Capture the cell that displays the provided text and extract its [x, y] central coordinate. 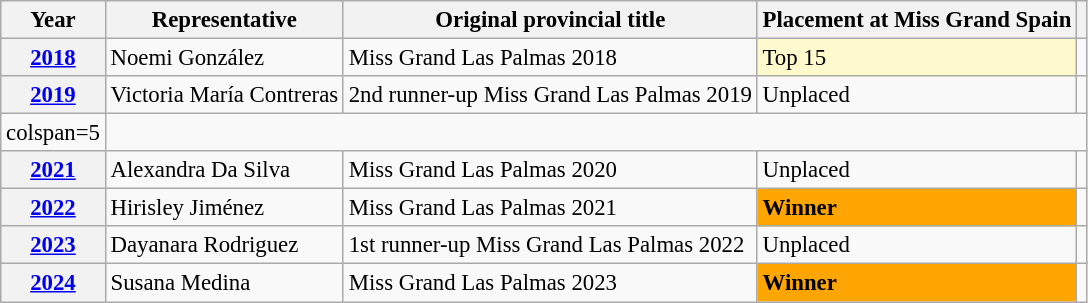
Alexandra Da Silva [224, 170]
Noemi González [224, 58]
2021 [53, 170]
2022 [53, 208]
Representative [224, 20]
Miss Grand Las Palmas 2023 [550, 283]
Miss Grand Las Palmas 2020 [550, 170]
Susana Medina [224, 283]
colspan=5 [53, 133]
2023 [53, 245]
Year [53, 20]
Dayanara Rodriguez [224, 245]
Top 15 [916, 58]
2024 [53, 283]
Miss Grand Las Palmas 2021 [550, 208]
2nd runner-up Miss Grand Las Palmas 2019 [550, 95]
Hirisley Jiménez [224, 208]
Victoria María Contreras [224, 95]
1st runner-up Miss Grand Las Palmas 2022 [550, 245]
Placement at Miss Grand Spain [916, 20]
Original provincial title [550, 20]
2019 [53, 95]
2018 [53, 58]
Miss Grand Las Palmas 2018 [550, 58]
